Capture the cell that displays the provided text and extract its (x, y) central coordinate. 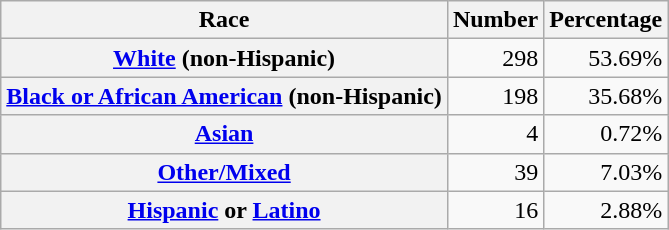
Number (495, 20)
7.03% (606, 172)
White (non-Hispanic) (224, 58)
53.69% (606, 58)
16 (495, 210)
198 (495, 96)
39 (495, 172)
Hispanic or Latino (224, 210)
Percentage (606, 20)
Black or African American (non-Hispanic) (224, 96)
35.68% (606, 96)
2.88% (606, 210)
Other/Mixed (224, 172)
4 (495, 134)
298 (495, 58)
Asian (224, 134)
Race (224, 20)
0.72% (606, 134)
